Output the (X, Y) coordinate of the center of the cell containing the given text.  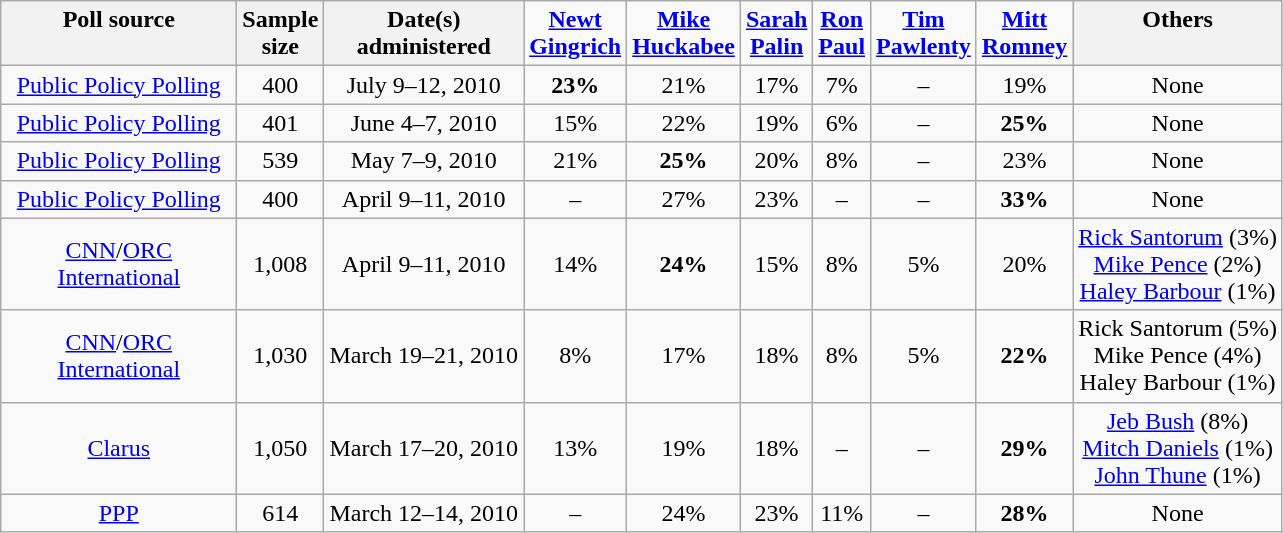
6% (842, 123)
Ron Paul (842, 34)
1,050 (280, 448)
27% (684, 199)
PPP (119, 513)
539 (280, 161)
28% (1024, 513)
11% (842, 513)
Rick Santorum (3%)Mike Pence (2%)Haley Barbour (1%) (1178, 264)
33% (1024, 199)
March 17–20, 2010 (424, 448)
March 19–21, 2010 (424, 356)
401 (280, 123)
14% (576, 264)
Sarah Palin (776, 34)
Samplesize (280, 34)
29% (1024, 448)
13% (576, 448)
Poll source (119, 34)
Rick Santorum (5%) Mike Pence (4%) Haley Barbour (1%) (1178, 356)
Others (1178, 34)
Mitt Romney (1024, 34)
July 9–12, 2010 (424, 85)
Newt Gingrich (576, 34)
June 4–7, 2010 (424, 123)
Date(s) administered (424, 34)
7% (842, 85)
Jeb Bush (8%) Mitch Daniels (1%)John Thune (1%) (1178, 448)
Clarus (119, 448)
614 (280, 513)
1,008 (280, 264)
May 7–9, 2010 (424, 161)
1,030 (280, 356)
March 12–14, 2010 (424, 513)
Tim Pawlenty (924, 34)
Mike Huckabee (684, 34)
